Scan for the cell matching the given text and deliver its [x, y] coordinate at center. 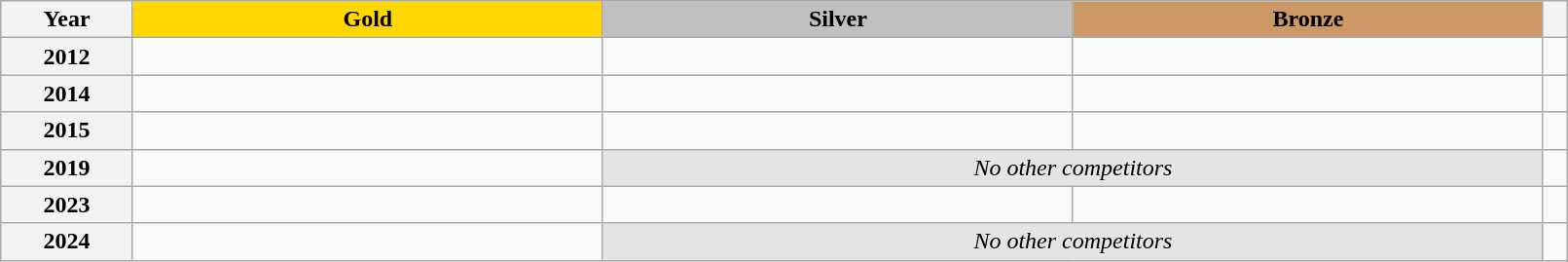
2015 [67, 131]
Gold [368, 19]
2023 [67, 205]
Bronze [1308, 19]
2019 [67, 168]
2014 [67, 94]
Year [67, 19]
2024 [67, 242]
Silver [837, 19]
2012 [67, 56]
